Provide the (X, Y) coordinate of the cell's center where the given text is located.  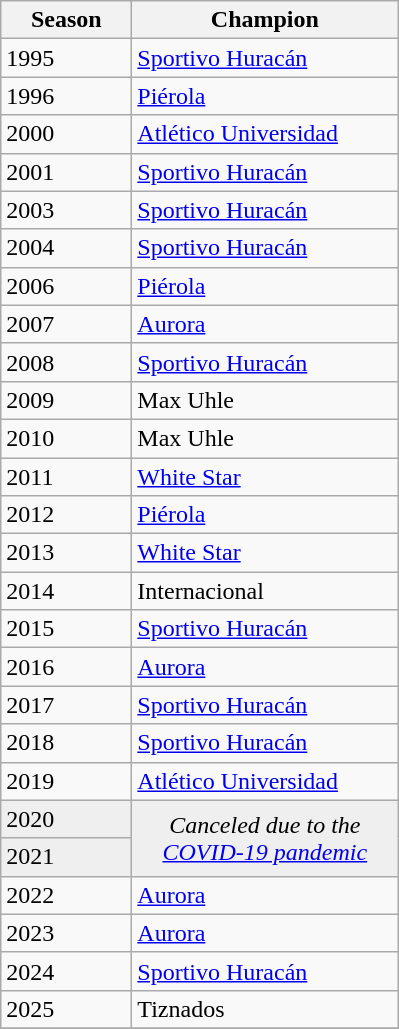
1995 (66, 58)
2013 (66, 553)
2010 (66, 438)
2015 (66, 629)
2006 (66, 286)
2014 (66, 591)
Season (66, 20)
2024 (66, 971)
2022 (66, 895)
2018 (66, 743)
2008 (66, 362)
2003 (66, 210)
Internacional (265, 591)
1996 (66, 96)
Tiznados (265, 1009)
2011 (66, 477)
Canceled due to the COVID-19 pandemic (265, 838)
2000 (66, 134)
2001 (66, 172)
2004 (66, 248)
2016 (66, 667)
2012 (66, 515)
2021 (66, 857)
Champion (265, 20)
2019 (66, 781)
2025 (66, 1009)
2017 (66, 705)
2020 (66, 819)
2009 (66, 400)
2023 (66, 933)
2007 (66, 324)
